Identify which cell holds the provided text, then report its (x, y) central coordinate. 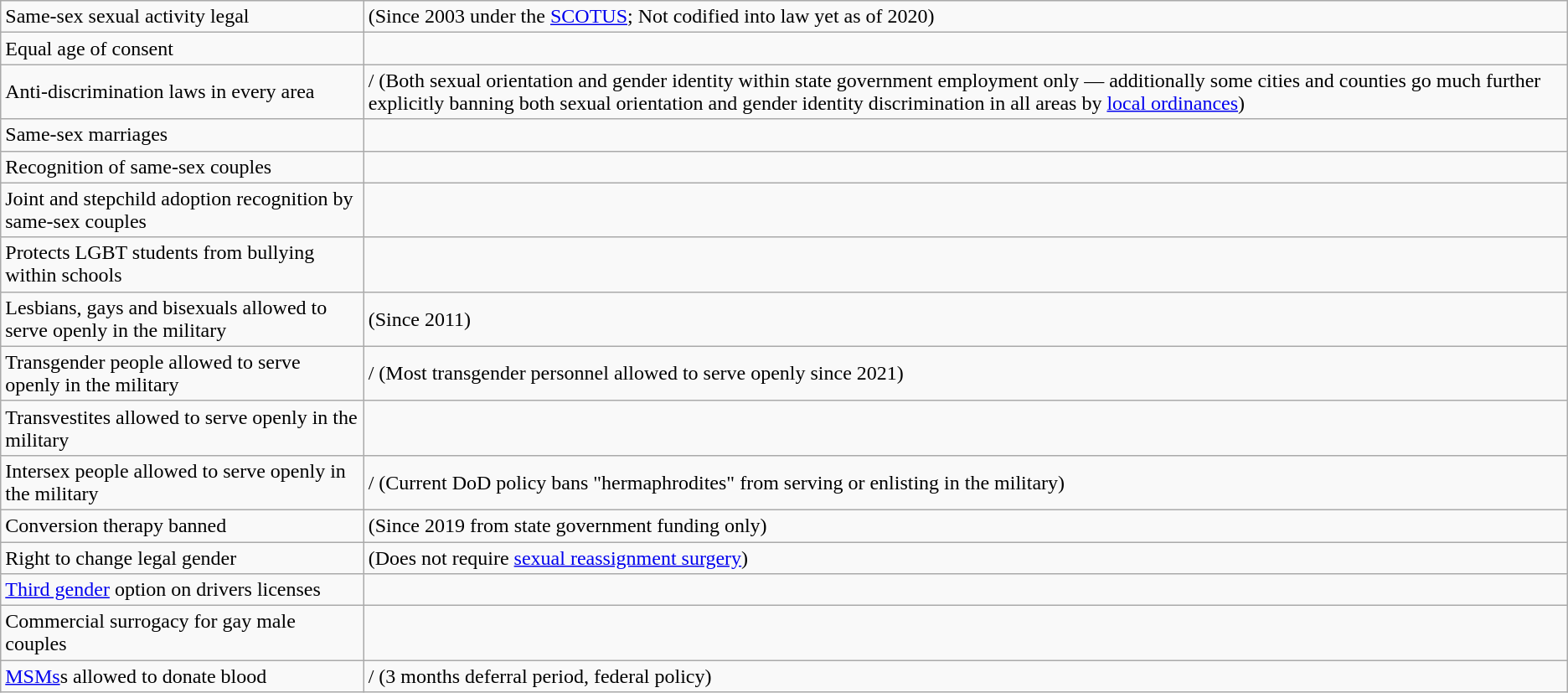
/ (3 months deferral period, federal policy) (965, 676)
MSMss allowed to donate blood (183, 676)
Transvestites allowed to serve openly in the military (183, 427)
(Does not require sexual reassignment surgery) (965, 557)
Joint and stepchild adoption recognition by same-sex couples (183, 209)
Equal age of consent (183, 49)
/ (Most transgender personnel allowed to serve openly since 2021) (965, 374)
Transgender people allowed to serve openly in the military (183, 374)
/ (Current DoD policy bans "hermaphrodites" from serving or enlisting in the military) (965, 483)
Same-sex sexual activity legal (183, 17)
Conversion therapy banned (183, 525)
Lesbians, gays and bisexuals allowed to serve openly in the military (183, 318)
Intersex people allowed to serve openly in the military (183, 483)
(Since 2019 from state government funding only) (965, 525)
(Since 2011) (965, 318)
Protects LGBT students from bullying within schools (183, 265)
Third gender option on drivers licenses (183, 590)
Anti-discrimination laws in every area (183, 92)
Same-sex marriages (183, 135)
Commercial surrogacy for gay male couples (183, 634)
Recognition of same-sex couples (183, 167)
(Since 2003 under the SCOTUS; Not codified into law yet as of 2020) (965, 17)
Right to change legal gender (183, 557)
